Provide the [X, Y] coordinate of the cell's center where the given text is located.  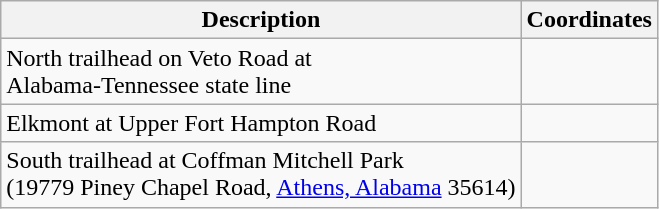
Coordinates [589, 20]
Description [261, 20]
North trailhead on Veto Road at Alabama-Tennessee state line [261, 72]
South trailhead at Coffman Mitchell Park (19779 Piney Chapel Road, Athens, Alabama 35614) [261, 174]
Elkmont at Upper Fort Hampton Road [261, 123]
